Return (X, Y) of the center of cell containing provided text 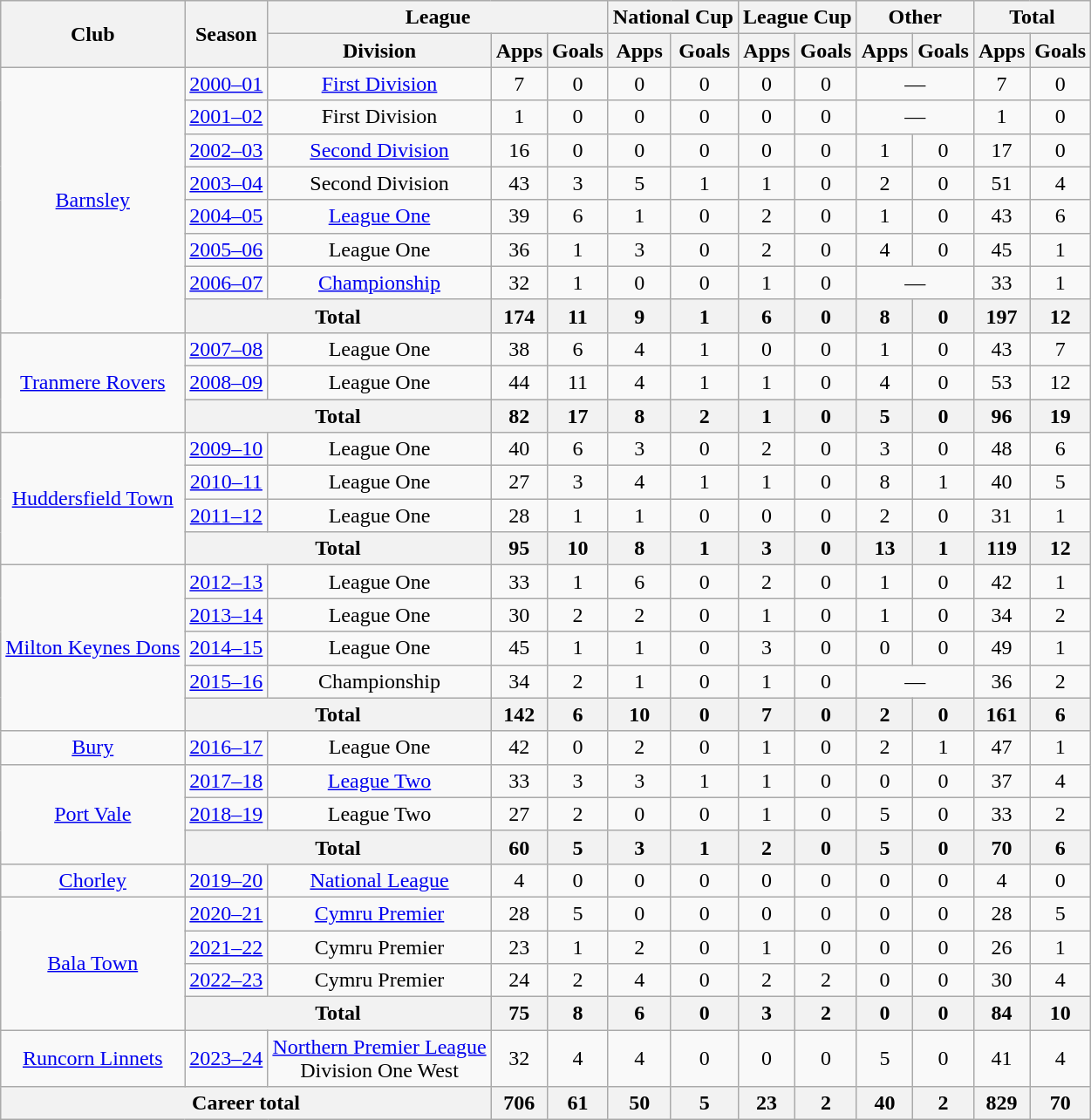
24 (519, 980)
National League (379, 880)
2004–05 (227, 216)
2012–13 (227, 582)
Other (915, 17)
61 (578, 1103)
League (438, 17)
2007–08 (227, 349)
2001–02 (227, 117)
16 (519, 150)
2005–06 (227, 249)
2006–07 (227, 283)
53 (1001, 382)
95 (519, 549)
51 (1001, 183)
2000–01 (227, 84)
706 (519, 1103)
19 (1060, 416)
60 (519, 847)
2019–20 (227, 880)
44 (519, 382)
47 (1001, 748)
39 (519, 216)
Bury (92, 748)
Division (379, 51)
174 (519, 316)
2002–03 (227, 150)
50 (639, 1103)
829 (1001, 1103)
142 (519, 714)
Season (227, 34)
2011–12 (227, 516)
Barnsley (92, 200)
Chorley (92, 880)
197 (1001, 316)
2010–11 (227, 482)
2013–14 (227, 615)
Tranmere Rovers (92, 382)
2022–23 (227, 980)
2015–16 (227, 681)
2023–24 (227, 1059)
Career total (246, 1103)
2017–18 (227, 781)
82 (519, 416)
2016–17 (227, 748)
161 (1001, 714)
League Cup (797, 17)
37 (1001, 781)
49 (1001, 648)
84 (1001, 1014)
2008–09 (227, 382)
Huddersfield Town (92, 499)
Northern Premier LeagueDivision One West (379, 1059)
38 (519, 349)
48 (1001, 449)
National Cup (673, 17)
Club (92, 34)
13 (884, 549)
2014–15 (227, 648)
41 (1001, 1059)
2020–21 (227, 913)
119 (1001, 549)
2009–10 (227, 449)
75 (519, 1014)
Bala Town (92, 963)
26 (1001, 946)
Runcorn Linnets (92, 1059)
Port Vale (92, 814)
2018–19 (227, 814)
2003–04 (227, 183)
31 (1001, 516)
Milton Keynes Dons (92, 648)
96 (1001, 416)
9 (639, 316)
2021–22 (227, 946)
